Output the [X, Y] coordinate of the center of the cell containing the given text.  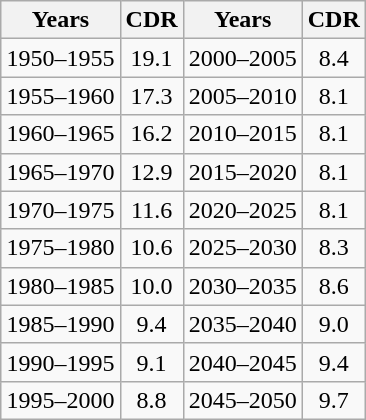
2045–2050 [242, 400]
10.0 [152, 286]
1965–1970 [60, 172]
1955–1960 [60, 96]
17.3 [152, 96]
1980–1985 [60, 286]
1975–1980 [60, 248]
2020–2025 [242, 210]
8.3 [334, 248]
2035–2040 [242, 324]
2000–2005 [242, 58]
1950–1955 [60, 58]
2030–2035 [242, 286]
2040–2045 [242, 362]
10.6 [152, 248]
2015–2020 [242, 172]
16.2 [152, 134]
8.8 [152, 400]
11.6 [152, 210]
1960–1965 [60, 134]
19.1 [152, 58]
1985–1990 [60, 324]
1990–1995 [60, 362]
2005–2010 [242, 96]
9.7 [334, 400]
9.0 [334, 324]
2025–2030 [242, 248]
8.6 [334, 286]
9.1 [152, 362]
12.9 [152, 172]
1995–2000 [60, 400]
8.4 [334, 58]
1970–1975 [60, 210]
2010–2015 [242, 134]
